Detect which cell encompasses the target text, then output its [X, Y] center coordinate. 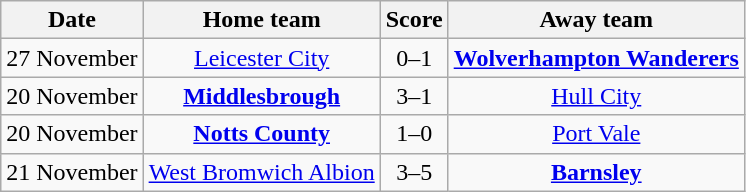
Wolverhampton Wanderers [596, 58]
Port Vale [596, 134]
Hull City [596, 96]
0–1 [414, 58]
Notts County [262, 134]
Barnsley [596, 172]
27 November [72, 58]
Date [72, 20]
Away team [596, 20]
3–1 [414, 96]
Home team [262, 20]
Leicester City [262, 58]
21 November [72, 172]
1–0 [414, 134]
Score [414, 20]
Middlesbrough [262, 96]
3–5 [414, 172]
West Bromwich Albion [262, 172]
